Output the (x, y) coordinate of the center of the cell containing the given text.  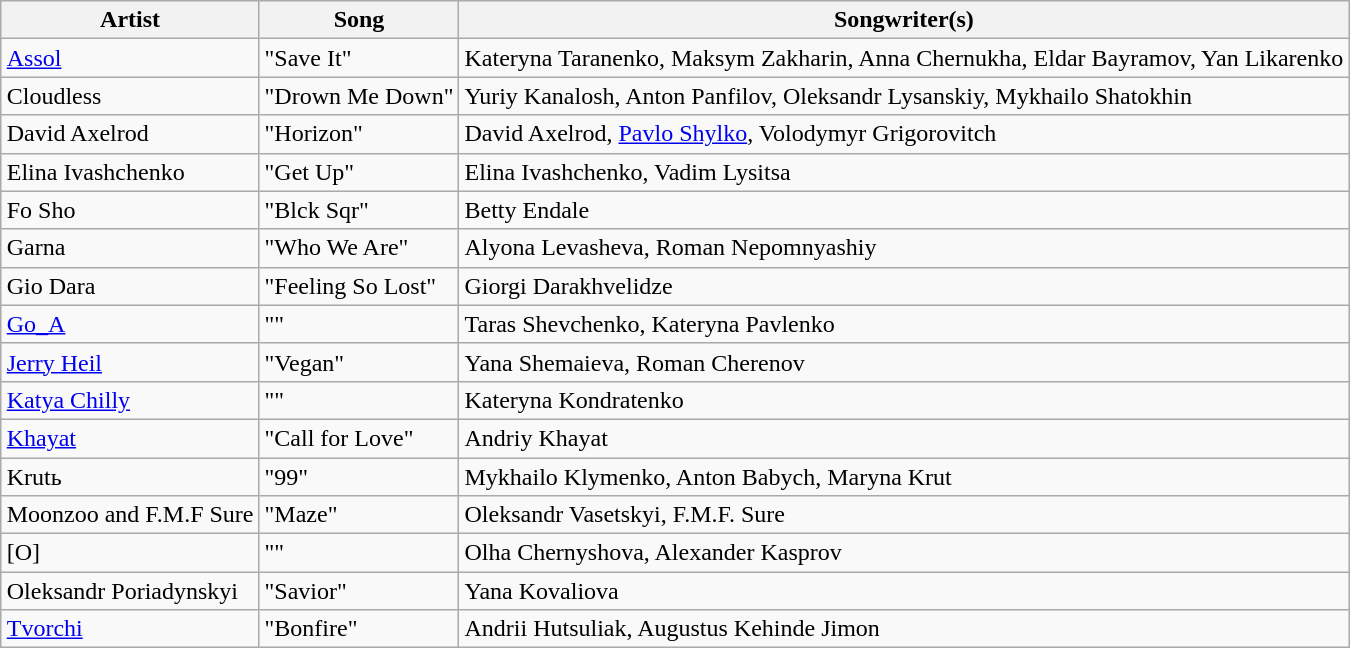
Tvorchi (130, 629)
"Get Up" (359, 172)
Krutь (130, 477)
Fo Sho (130, 210)
Jerry Heil (130, 362)
Elina Ivashchenko (130, 172)
"Feeling So Lost" (359, 286)
David Axelrod, Pavlo Shylko, Volodymyr Grigorovitch (904, 134)
Andriy Khayat (904, 438)
Song (359, 20)
"Horizon" (359, 134)
Yuriy Kanalosh, Anton Panfilov, Oleksandr Lysanskiy, Mykhailo Shatokhin (904, 96)
Katya Chilly (130, 400)
Songwriter(s) (904, 20)
Giorgi Darakhvelidze (904, 286)
Garna (130, 248)
Taras Shevchenko, Kateryna Pavlenko (904, 324)
Khayat (130, 438)
"Save It" (359, 58)
Kateryna Taranenko, Maksym Zakharin, Anna Chernukha, Eldar Bayramov, Yan Likarenko (904, 58)
"Vegan" (359, 362)
Yana Shemaieva, Roman Cherenov (904, 362)
"99" (359, 477)
Go_A (130, 324)
Mykhailo Klymenko, Anton Babych, Maryna Krut (904, 477)
Artist (130, 20)
Andrii Hutsuliak, Augustus Kehinde Jimon (904, 629)
Kateryna Kondratenko (904, 400)
Moonzoo and F.M.F Sure (130, 515)
Oleksandr Poriadynskyi (130, 591)
"Maze" (359, 515)
Assol (130, 58)
Oleksandr Vasetskyi, F.M.F. Sure (904, 515)
"Blck Sqr" (359, 210)
Betty Endale (904, 210)
[О] (130, 553)
"Call for Love" (359, 438)
Alyona Levasheva, Roman Nepomnyashiy (904, 248)
Elina Ivashchenko, Vadim Lysitsa (904, 172)
"Who We Are" (359, 248)
Yana Kovaliova (904, 591)
"Bonfire" (359, 629)
Olha Chernyshova, Alexander Kasprov (904, 553)
"Drown Me Down" (359, 96)
Cloudless (130, 96)
"Savior" (359, 591)
Gio Dara (130, 286)
David Axelrod (130, 134)
